Provide the (X, Y) coordinate of the cell's center where the given text is located.  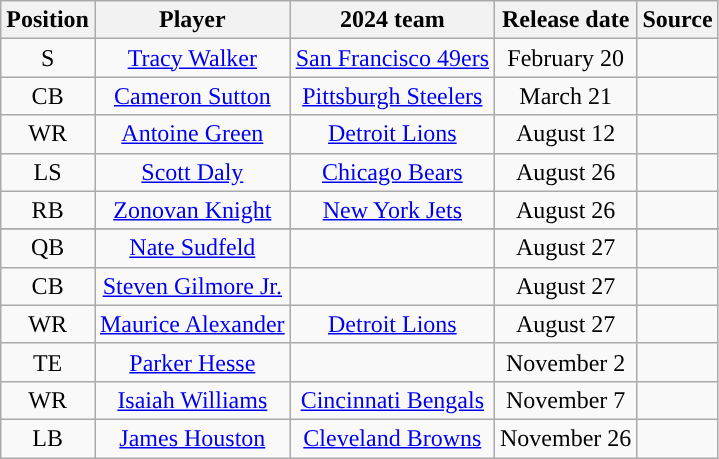
November 7 (566, 400)
Nate Sudfeld (192, 248)
LS (48, 172)
Cleveland Browns (392, 438)
Scott Daly (192, 172)
James Houston (192, 438)
QB (48, 248)
Parker Hesse (192, 362)
Pittsburgh Steelers (392, 96)
New York Jets (392, 210)
Steven Gilmore Jr. (192, 286)
Cincinnati Bengals (392, 400)
LB (48, 438)
Player (192, 20)
Cameron Sutton (192, 96)
March 21 (566, 96)
S (48, 58)
November 2 (566, 362)
November 26 (566, 438)
Tracy Walker (192, 58)
Maurice Alexander (192, 324)
Isaiah Williams (192, 400)
Zonovan Knight (192, 210)
2024 team (392, 20)
Position (48, 20)
August 12 (566, 134)
San Francisco 49ers (392, 58)
RB (48, 210)
February 20 (566, 58)
Chicago Bears (392, 172)
Release date (566, 20)
Source (678, 20)
Antoine Green (192, 134)
TE (48, 362)
